For the text-containing cell, return its midpoint in [x, y] coordinate format. 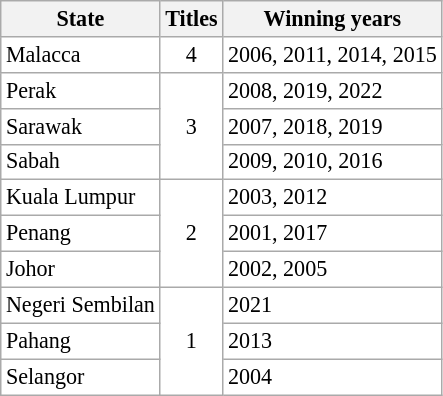
Johor [80, 269]
Winning years [332, 18]
Penang [80, 233]
2013 [332, 341]
2021 [332, 305]
2006, 2011, 2014, 2015 [332, 54]
Negeri Sembilan [80, 305]
Pahang [80, 341]
2008, 2019, 2022 [332, 90]
Sarawak [80, 126]
2 [192, 234]
Titles [192, 18]
2004 [332, 377]
Selangor [80, 377]
2009, 2010, 2016 [332, 162]
Kuala Lumpur [80, 198]
3 [192, 126]
Malacca [80, 54]
2003, 2012 [332, 198]
4 [192, 54]
Sabah [80, 162]
State [80, 18]
2002, 2005 [332, 269]
2007, 2018, 2019 [332, 126]
2001, 2017 [332, 233]
Perak [80, 90]
1 [192, 340]
